Return [x, y] of the center of cell containing provided text 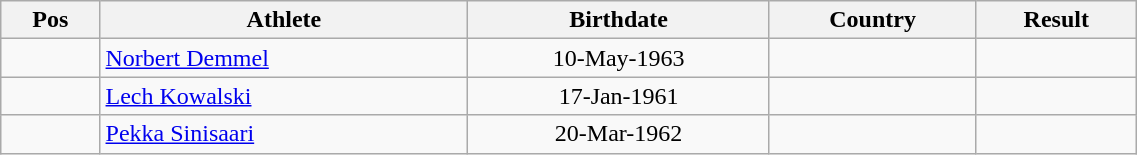
10-May-1963 [619, 58]
Norbert Demmel [284, 58]
Birthdate [619, 20]
Country [872, 20]
Result [1056, 20]
20-Mar-1962 [619, 134]
Pekka Sinisaari [284, 134]
17-Jan-1961 [619, 96]
Lech Kowalski [284, 96]
Pos [50, 20]
Athlete [284, 20]
